Detect which cell encompasses the target text, then output its [x, y] center coordinate. 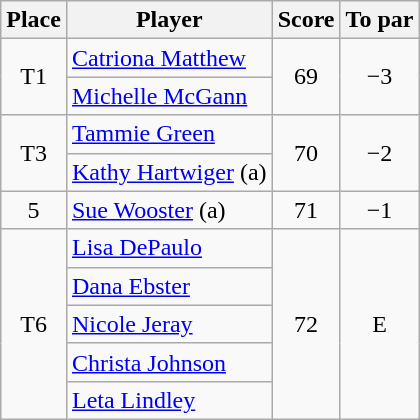
70 [306, 153]
T3 [34, 153]
Sue Wooster (a) [169, 210]
Christa Johnson [169, 362]
−2 [380, 153]
Nicole Jeray [169, 324]
5 [34, 210]
Dana Ebster [169, 286]
Tammie Green [169, 134]
−3 [380, 77]
Player [169, 20]
71 [306, 210]
Score [306, 20]
Catriona Matthew [169, 58]
Leta Lindley [169, 400]
T1 [34, 77]
−1 [380, 210]
Kathy Hartwiger (a) [169, 172]
Place [34, 20]
72 [306, 324]
Michelle McGann [169, 96]
Lisa DePaulo [169, 248]
69 [306, 77]
To par [380, 20]
T6 [34, 324]
E [380, 324]
